Return the [X, Y] coordinate for the center point of the cell that contains the specified text.  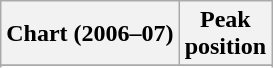
Chart (2006–07) [90, 34]
Peak position [225, 34]
